Locate the cell with the specified text and output its [x, y] center coordinate. 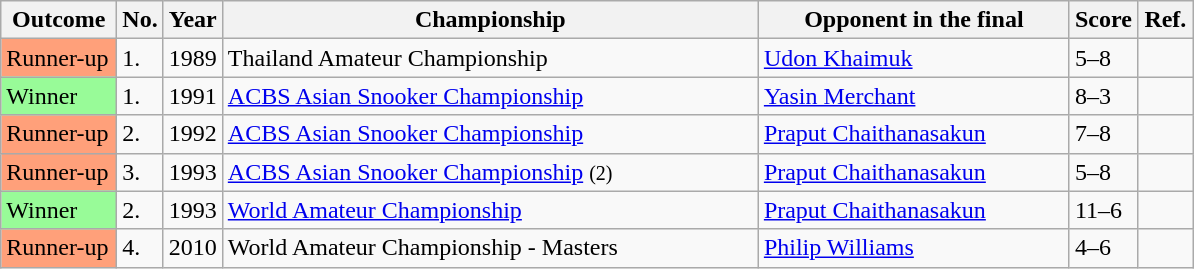
ACBS Asian Snooker Championship (2) [490, 172]
Championship [490, 20]
Udon Khaimuk [914, 58]
Opponent in the final [914, 20]
2010 [192, 248]
4. [140, 248]
8–3 [1103, 96]
3. [140, 172]
7–8 [1103, 134]
Thailand Amateur Championship [490, 58]
1991 [192, 96]
Score [1103, 20]
Outcome [59, 20]
Year [192, 20]
World Amateur Championship - Masters [490, 248]
1989 [192, 58]
4–6 [1103, 248]
Yasin Merchant [914, 96]
Philip Williams [914, 248]
Ref. [1165, 20]
1992 [192, 134]
World Amateur Championship [490, 210]
No. [140, 20]
11–6 [1103, 210]
